Determine the (X, Y) coordinate at the center of the cell enclosing the given text.  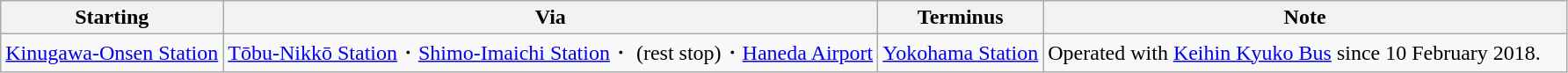
Note (1305, 18)
Kinugawa-Onsen Station (113, 53)
Starting (113, 18)
Yokohama Station (961, 53)
Tōbu-Nikkō Station・Shimo-Imaichi Station・ (rest stop)・Haneda Airport (550, 53)
Operated with Keihin Kyuko Bus since 10 February 2018. (1305, 53)
Via (550, 18)
Terminus (961, 18)
